For the text-containing cell, return its midpoint in (X, Y) coordinate format. 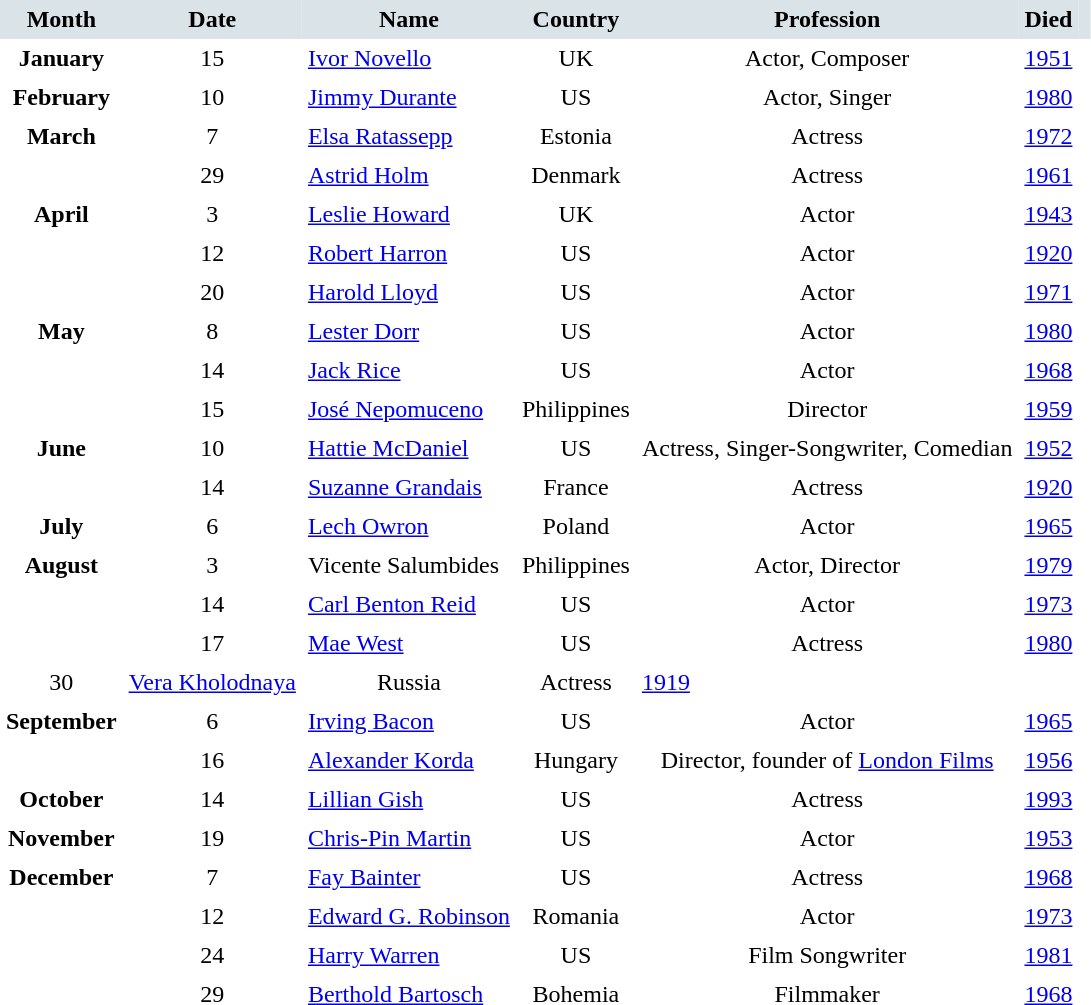
Director (827, 410)
Lech Owron (409, 526)
Robert Harron (409, 254)
Lillian Gish (409, 800)
Mae West (409, 644)
June (62, 468)
Actor, Composer (827, 58)
Date (212, 20)
24 (212, 956)
Hungary (576, 760)
1959 (1048, 410)
France (576, 488)
Country (576, 20)
Fay Bainter (409, 878)
Jack Rice (409, 370)
Carl Benton Reid (409, 604)
Vera Kholodnaya (212, 682)
30 (62, 682)
April (62, 254)
José Nepomuceno (409, 410)
Hattie McDaniel (409, 448)
Vicente Salumbides (409, 566)
February (62, 98)
Poland (576, 526)
Ivor Novello (409, 58)
July (62, 526)
Profession (827, 20)
1972 (1048, 136)
Director, founder of London Films (827, 760)
Died (1048, 20)
Estonia (576, 136)
Denmark (576, 176)
Chris-Pin Martin (409, 838)
Elsa Ratassepp (409, 136)
16 (212, 760)
Alexander Korda (409, 760)
Month (62, 20)
Romania (576, 916)
17 (212, 644)
Suzanne Grandais (409, 488)
March (62, 156)
Harry Warren (409, 956)
Actress, Singer-Songwriter, Comedian (827, 448)
1951 (1048, 58)
1956 (1048, 760)
Edward G. Robinson (409, 916)
January (62, 58)
1952 (1048, 448)
1953 (1048, 838)
October (62, 800)
Irving Bacon (409, 722)
Jimmy Durante (409, 98)
Lester Dorr (409, 332)
August (62, 604)
Actor, Director (827, 566)
1993 (1048, 800)
20 (212, 292)
Leslie Howard (409, 214)
May (62, 370)
Film Songwriter (827, 956)
September (62, 741)
Actor, Singer (827, 98)
8 (212, 332)
29 (212, 176)
1981 (1048, 956)
1943 (1048, 214)
19 (212, 838)
Astrid Holm (409, 176)
November (62, 838)
1919 (827, 682)
Harold Lloyd (409, 292)
1979 (1048, 566)
1971 (1048, 292)
Russia (409, 682)
1961 (1048, 176)
Name (409, 20)
